Provide the (x, y) coordinate of the cell's center where the given text is located.  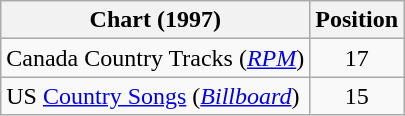
17 (357, 58)
Chart (1997) (156, 20)
15 (357, 96)
US Country Songs (Billboard) (156, 96)
Canada Country Tracks (RPM) (156, 58)
Position (357, 20)
